Provide the (X, Y) coordinate of the cell's center where the given text is located.  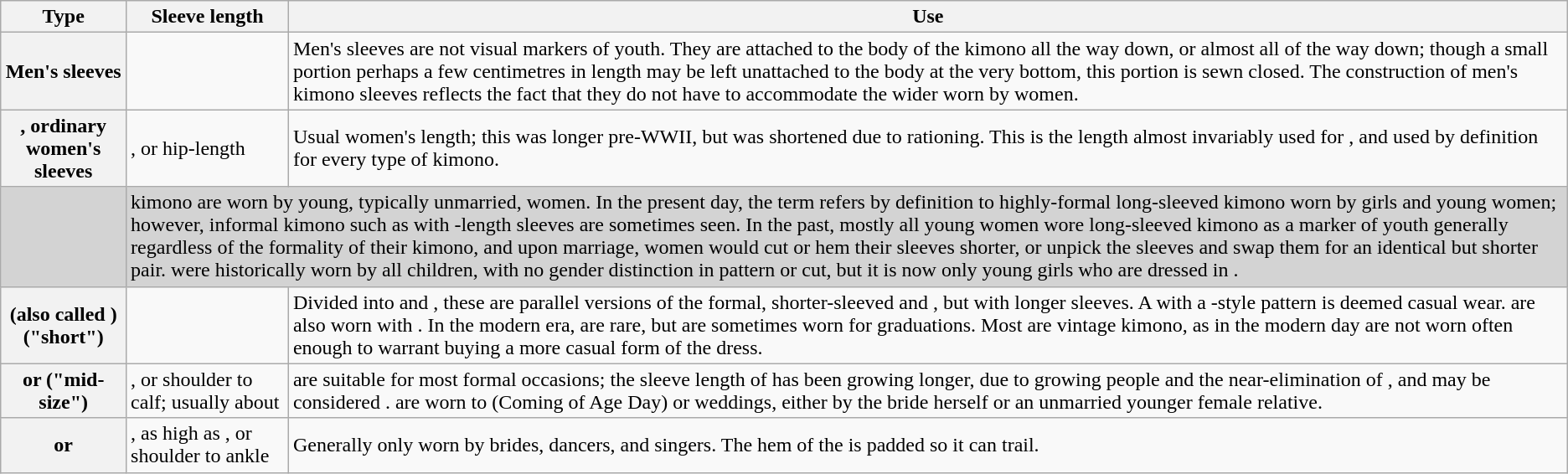
Generally only worn by brides, dancers, and singers. The hem of the is padded so it can trail. (928, 446)
Use (928, 17)
Sleeve length (208, 17)
, or shoulder to calf; usually about (208, 390)
or ("mid-size") (64, 390)
, or hip-length (208, 148)
, ordinary women's sleeves (64, 148)
, as high as , or shoulder to ankle (208, 446)
or (64, 446)
Men's sleeves (64, 71)
(also called ) ("short") (64, 325)
Type (64, 17)
